Determine the [x, y] coordinate at the center of the cell enclosing the given text.  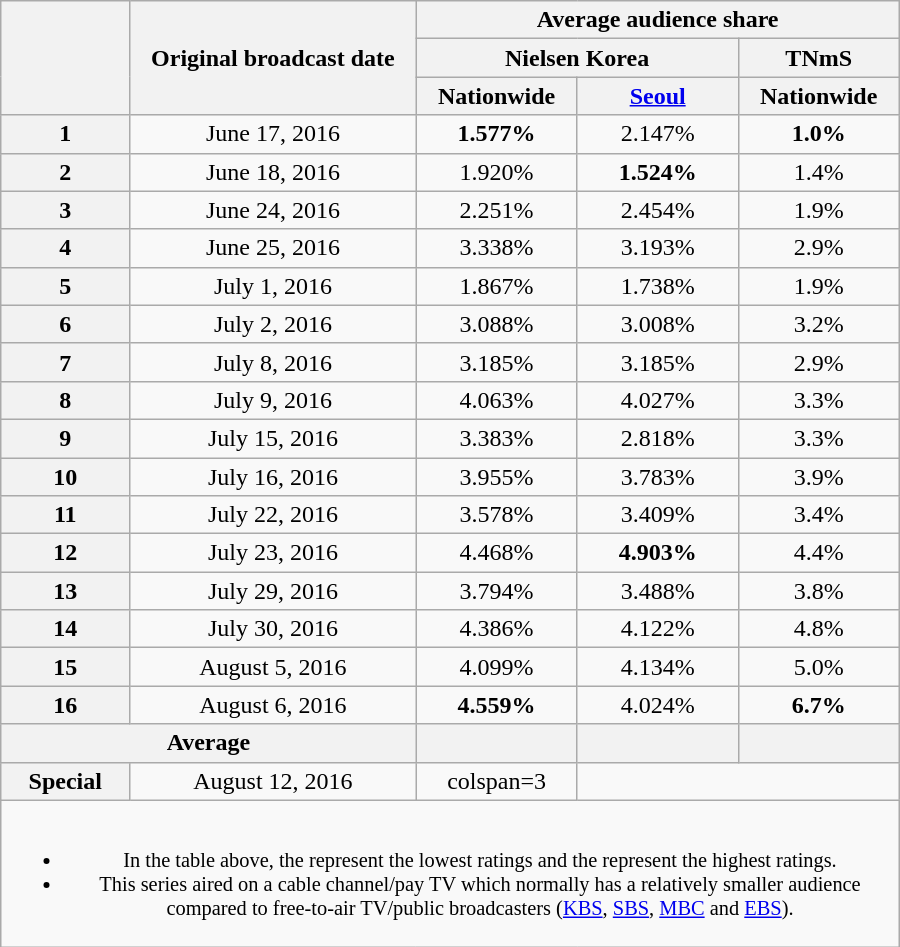
9 [66, 438]
3.955% [496, 477]
1.4% [818, 172]
June 17, 2016 [273, 134]
3.578% [496, 515]
3.488% [658, 591]
Average audience share [658, 20]
June 25, 2016 [273, 248]
3.794% [496, 591]
14 [66, 629]
12 [66, 553]
Original broadcast date [273, 58]
1.524% [658, 172]
16 [66, 705]
TNmS [818, 58]
1 [66, 134]
3.2% [818, 324]
4.122% [658, 629]
2.454% [658, 210]
4.099% [496, 667]
3.008% [658, 324]
3.9% [818, 477]
7 [66, 362]
July 30, 2016 [273, 629]
July 29, 2016 [273, 591]
3.383% [496, 438]
3.409% [658, 515]
3 [66, 210]
July 2, 2016 [273, 324]
4.027% [658, 400]
4.468% [496, 553]
August 5, 2016 [273, 667]
July 23, 2016 [273, 553]
13 [66, 591]
June 18, 2016 [273, 172]
8 [66, 400]
4.903% [658, 553]
4.386% [496, 629]
July 1, 2016 [273, 286]
1.867% [496, 286]
4.063% [496, 400]
1.0% [818, 134]
4.4% [818, 553]
July 15, 2016 [273, 438]
2.818% [658, 438]
July 8, 2016 [273, 362]
2 [66, 172]
3.8% [818, 591]
August 12, 2016 [273, 781]
3.088% [496, 324]
3.193% [658, 248]
1.920% [496, 172]
6.7% [818, 705]
4.134% [658, 667]
colspan=3 [496, 781]
15 [66, 667]
Average [208, 743]
11 [66, 515]
2.251% [496, 210]
1.738% [658, 286]
June 24, 2016 [273, 210]
Seoul [658, 96]
4.559% [496, 705]
August 6, 2016 [273, 705]
2.147% [658, 134]
1.577% [496, 134]
6 [66, 324]
3.783% [658, 477]
5 [66, 286]
5.0% [818, 667]
July 9, 2016 [273, 400]
3.4% [818, 515]
4.024% [658, 705]
July 22, 2016 [273, 515]
Special [66, 781]
4.8% [818, 629]
July 16, 2016 [273, 477]
3.338% [496, 248]
10 [66, 477]
4 [66, 248]
Nielsen Korea [577, 58]
